Capture the cell that displays the provided text and extract its (X, Y) central coordinate. 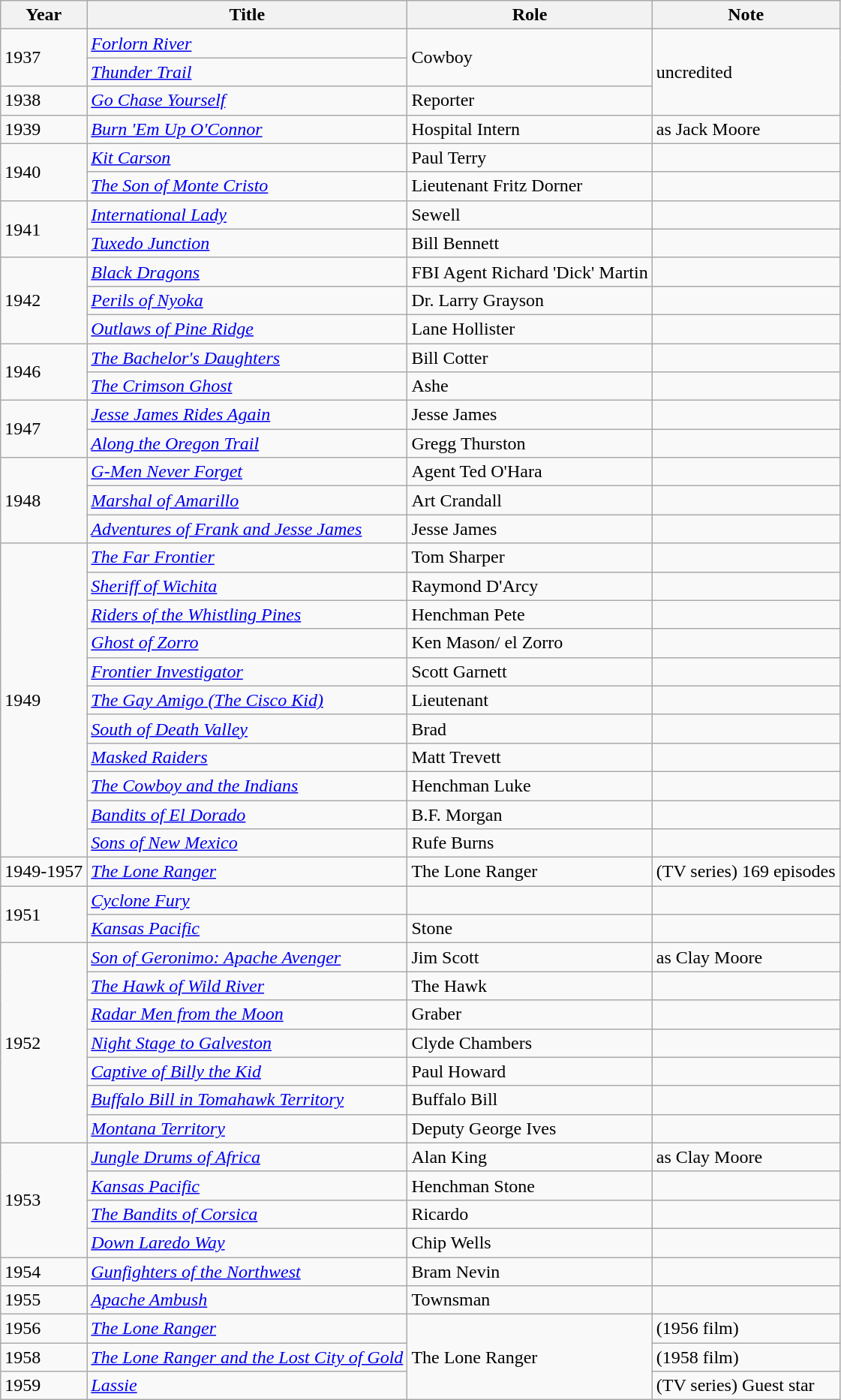
as Jack Moore (746, 129)
Thunder Trail (248, 72)
Henchman Stone (530, 1185)
Ricardo (530, 1214)
1949-1957 (44, 872)
Perils of Nyoka (248, 300)
B.F. Morgan (530, 814)
Apache Ambush (248, 1300)
1939 (44, 129)
Radar Men from the Moon (248, 1014)
The Lone Ranger and the Lost City of Gold (248, 1357)
uncredited (746, 72)
The Son of Monte Cristo (248, 186)
Burn 'Em Up O'Connor (248, 129)
1953 (44, 1200)
International Lady (248, 215)
Tom Sharper (530, 557)
Paul Howard (530, 1071)
Role (530, 15)
Buffalo Bill (530, 1100)
Ashe (530, 386)
Masked Raiders (248, 757)
Agent Ted O'Hara (530, 472)
Cowboy (530, 58)
(TV series) Guest star (746, 1386)
Chip Wells (530, 1242)
Sheriff of Wichita (248, 586)
Black Dragons (248, 272)
Henchman Luke (530, 786)
Lane Hollister (530, 329)
1952 (44, 1043)
1937 (44, 58)
Marshal of Amarillo (248, 500)
1949 (44, 701)
Rufe Burns (530, 843)
Bill Bennett (530, 243)
The Hawk of Wild River (248, 986)
Frontier Investigator (248, 671)
Jim Scott (530, 957)
(1956 film) (746, 1329)
Son of Geronimo: Apache Avenger (248, 957)
1947 (44, 429)
Deputy George Ives (530, 1128)
1959 (44, 1386)
Lieutenant Fritz Dorner (530, 186)
Jungle Drums of Africa (248, 1157)
Down Laredo Way (248, 1242)
The Crimson Ghost (248, 386)
Bram Nevin (530, 1272)
Gregg Thurston (530, 443)
The Cowboy and the Indians (248, 786)
Captive of Billy the Kid (248, 1071)
Montana Territory (248, 1128)
Along the Oregon Trail (248, 443)
1958 (44, 1357)
Reporter (530, 101)
FBI Agent Richard 'Dick' Martin (530, 272)
The Hawk (530, 986)
Graber (530, 1014)
1955 (44, 1300)
Buffalo Bill in Tomahawk Territory (248, 1100)
Hospital Intern (530, 129)
Ghost of Zorro (248, 643)
Bill Cotter (530, 358)
The Bandits of Corsica (248, 1214)
Riders of the Whistling Pines (248, 614)
Art Crandall (530, 500)
1941 (44, 229)
Kit Carson (248, 158)
Adventures of Frank and Jesse James (248, 529)
Cyclone Fury (248, 900)
(1958 film) (746, 1357)
The Far Frontier (248, 557)
Raymond D'Arcy (530, 586)
Note (746, 15)
1948 (44, 500)
The Gay Amigo (The Cisco Kid) (248, 700)
1954 (44, 1272)
Townsman (530, 1300)
Gunfighters of the Northwest (248, 1272)
Clyde Chambers (530, 1043)
Outlaws of Pine Ridge (248, 329)
South of Death Valley (248, 729)
Sons of New Mexico (248, 843)
Matt Trevett (530, 757)
1942 (44, 300)
Year (44, 15)
Jesse James Rides Again (248, 415)
G-Men Never Forget (248, 472)
Title (248, 15)
The Bachelor's Daughters (248, 358)
Henchman Pete (530, 614)
1938 (44, 101)
Brad (530, 729)
Lassie (248, 1386)
Ken Mason/ el Zorro (530, 643)
Tuxedo Junction (248, 243)
Bandits of El Dorado (248, 814)
1940 (44, 172)
Dr. Larry Grayson (530, 300)
Night Stage to Galveston (248, 1043)
Lieutenant (530, 700)
Alan King (530, 1157)
Forlorn River (248, 44)
1956 (44, 1329)
Paul Terry (530, 158)
1951 (44, 915)
(TV series) 169 episodes (746, 872)
Scott Garnett (530, 671)
1946 (44, 372)
Sewell (530, 215)
Go Chase Yourself (248, 101)
Stone (530, 929)
